From the cell containing the given text, extract its center point as (x, y) coordinate. 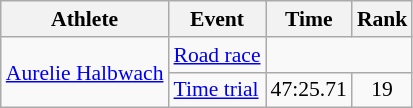
Time (309, 19)
19 (382, 90)
Event (218, 19)
Road race (218, 55)
Athlete (85, 19)
Rank (382, 19)
Aurelie Halbwach (85, 72)
47:25.71 (309, 90)
Time trial (218, 90)
